Locate the cell with the specified text and output its (x, y) center coordinate. 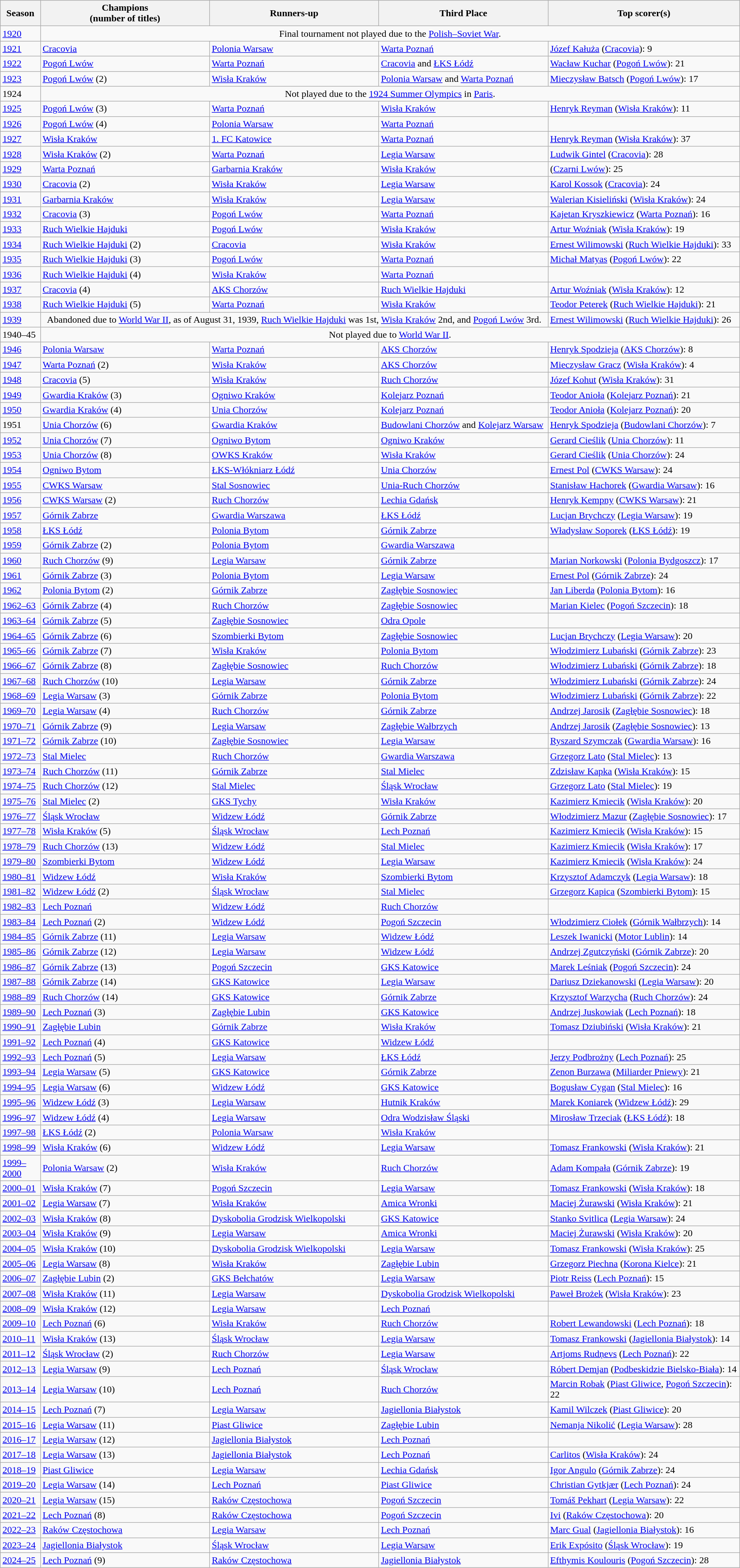
Leszek Iwanicki (Motor Lublin): 14 (644, 937)
1998–99 (21, 1147)
Cracovia (3) (125, 214)
Legia Warsaw (14) (125, 1485)
Górnik Zabrze (9) (125, 726)
Tomasz Frankowski (Wisła Kraków): 25 (644, 1248)
1983–84 (21, 922)
Andrzej Jarosik (Zagłębie Sosnowiec): 18 (644, 711)
1954 (21, 470)
1976–77 (21, 816)
1967–68 (21, 681)
Jerzy Podbrożny (Lech Poznań): 25 (644, 1057)
1952 (21, 440)
Wisła Kraków (6) (125, 1147)
Pogoń Lwów (3) (125, 109)
2004–05 (21, 1248)
Tomasz Frankowski (Wisła Kraków): 18 (644, 1188)
1. FC Katowice (294, 139)
Górnik Zabrze (5) (125, 620)
Wisła Kraków (8) (125, 1218)
Warta Poznań (2) (125, 365)
Cracovia (5) (125, 380)
Ruch Chorzów (12) (125, 786)
Igor Angulo (Górnik Zabrze): 24 (644, 1470)
1977–78 (21, 831)
Efthymis Koulouris (Pogoń Szczecin): 28 (644, 1560)
Odra Opole (463, 620)
Lech Poznań (6) (125, 1324)
2019–20 (21, 1485)
Kazimierz Kmiecik (Wisła Kraków): 24 (644, 861)
1968–69 (21, 696)
Adam Kompała (Górnik Zabrze): 19 (644, 1167)
1959 (21, 545)
1958 (21, 530)
Andrzej Juskowiak (Lech Poznań): 18 (644, 1012)
1991–92 (21, 1042)
Henryk Reyman (Wisła Kraków): 37 (644, 139)
Ryszard Szymczak (Gwardia Warsaw): 16 (644, 741)
1985–86 (21, 952)
Górnik Zabrze (13) (125, 967)
Teodor Anioła (Kolejarz Poznań): 21 (644, 395)
Widzew Łódź (2) (125, 891)
Włodzimierz Mazur (Zagłębie Sosnowiec): 17 (644, 816)
Lucjan Brychczy (Legia Warsaw): 20 (644, 636)
Teodor Anioła (Kolejarz Poznań): 20 (644, 410)
Unia Chorzów (8) (125, 455)
1962 (21, 590)
Róbert Demjan (Podbeskidzie Bielsko-Biała): 14 (644, 1369)
Walerian Kisieliński (Wisła Kraków): 24 (644, 199)
1981–82 (21, 891)
2016–17 (21, 1440)
1924 (21, 94)
Ruch Chorzów (14) (125, 997)
Legia Warsaw (12) (125, 1440)
Henryk Kempny (CWKS Warsaw): 21 (644, 500)
Legia Warsaw (10) (125, 1389)
1937 (21, 289)
Krzysztof Warzycha (Ruch Chorzów): 24 (644, 997)
1951 (21, 425)
Season (21, 13)
2013–14 (21, 1389)
1961 (21, 575)
Stanisław Hachorek (Gwardia Warsaw): 16 (644, 485)
1928 (21, 154)
Grzegorz Lato (Stal Mielec): 13 (644, 756)
Polonia Warsaw (2) (125, 1167)
Grzegorz Piechna (Korona Kielce): 21 (644, 1263)
2024–25 (21, 1560)
Dariusz Dziekanowski (Legia Warsaw): 20 (644, 982)
Maciej Żurawski (Wisła Kraków): 21 (644, 1203)
Gwardia Kraków (294, 425)
1980–81 (21, 876)
Józef Kałuża (Cracovia): 9 (644, 49)
Henryk Spodzieja (Budowlani Chorzów): 7 (644, 425)
1997–98 (21, 1132)
Górnik Zabrze (6) (125, 636)
1927 (21, 139)
1948 (21, 380)
1982–83 (21, 906)
Stal Mielec (2) (125, 801)
1964–65 (21, 636)
Górnik Zabrze (10) (125, 741)
Robert Lewandowski (Lech Poznań): 18 (644, 1324)
Stal Sosnowiec (294, 485)
Ruch Chorzów (9) (125, 560)
1965–66 (21, 651)
Cracovia and ŁKS Łódź (463, 64)
1934 (21, 244)
CWKS Warsaw (2) (125, 500)
1988–89 (21, 997)
Kazimierz Kmiecik (Wisła Kraków): 15 (644, 831)
Tomasz Dziubiński (Wisła Kraków): 21 (644, 1027)
1996–97 (21, 1117)
Śląsk Wrocław (2) (125, 1354)
2022–23 (21, 1530)
Władysław Soporek (ŁKS Łódź): 19 (644, 530)
1938 (21, 305)
CWKS Warsaw (125, 485)
1986–87 (21, 967)
Ruch Chorzów (13) (125, 846)
Marian Kielec (Pogoń Szczecin): 18 (644, 605)
1975–76 (21, 801)
2003–04 (21, 1233)
Ruch Wielkie Hajduki (5) (125, 305)
Legia Warsaw (9) (125, 1369)
Marian Norkowski (Polonia Bydgoszcz): 17 (644, 560)
1990–91 (21, 1027)
Gerard Cieślik (Unia Chorzów): 11 (644, 440)
Marek Koniarek (Widzew Łódź): 29 (644, 1102)
1979–80 (21, 861)
Michał Matyas (Pogoń Lwów): 22 (644, 259)
Ludwik Gintel (Cracovia): 28 (644, 154)
Not played due to World War II. (390, 335)
Stanko Svitlica (Legia Warsaw): 24 (644, 1218)
Tomáš Pekhart (Legia Warsaw): 22 (644, 1500)
1978–79 (21, 846)
1953 (21, 455)
Lech Poznań (5) (125, 1057)
Henryk Reyman (Wisła Kraków): 11 (644, 109)
Budowlani Chorzów and Kolejarz Warsaw (463, 425)
1930 (21, 184)
1939 (21, 320)
1969–70 (21, 711)
Lech Poznań (4) (125, 1042)
Włodzimierz Lubański (Górnik Zabrze): 23 (644, 651)
1962–63 (21, 605)
Artur Woźniak (Wisła Kraków): 12 (644, 289)
Champions(number of titles) (125, 13)
Gwardia Kraków (3) (125, 395)
Unia Chorzów (6) (125, 425)
1956 (21, 500)
Górnik Zabrze (4) (125, 605)
Wisła Kraków (7) (125, 1188)
1921 (21, 49)
Lucjan Brychczy (Legia Warsaw): 19 (644, 515)
Carlitos (Wisła Kraków): 24 (644, 1455)
Włodzimierz Lubański (Górnik Zabrze): 22 (644, 696)
Kazimierz Kmiecik (Wisła Kraków): 20 (644, 801)
Karol Kossok (Cracovia): 24 (644, 184)
1984–85 (21, 937)
1989–90 (21, 1012)
Ernest Pol (CWKS Warsaw): 24 (644, 470)
Wisła Kraków (9) (125, 1233)
Odra Wodzisław Śląski (463, 1117)
1994–95 (21, 1087)
Włodzimierz Lubański (Górnik Zabrze): 18 (644, 666)
Piotr Reiss (Lech Poznań): 15 (644, 1279)
Górnik Zabrze (7) (125, 651)
Ivi (Raków Częstochowa): 20 (644, 1515)
2009–10 (21, 1324)
GKS Tychy (294, 801)
2020–21 (21, 1500)
1972–73 (21, 756)
Artur Woźniak (Wisła Kraków): 19 (644, 229)
Tomasz Frankowski (Wisła Kraków): 21 (644, 1147)
Widzew Łódź (4) (125, 1117)
Legia Warsaw (15) (125, 1500)
1987–88 (21, 982)
2012–13 (21, 1369)
2011–12 (21, 1354)
1936 (21, 274)
1995–96 (21, 1102)
Marc Gual (Jagiellonia Białystok): 16 (644, 1530)
Włodzimierz Lubański (Górnik Zabrze): 24 (644, 681)
1999–2000 (21, 1167)
1933 (21, 229)
Legia Warsaw (5) (125, 1072)
OWKS Kraków (294, 455)
Zdzisław Kapka (Wisła Kraków): 15 (644, 771)
1970–71 (21, 726)
Lech Poznań (7) (125, 1409)
1950 (21, 410)
Legia Warsaw (8) (125, 1263)
Christian Gytkjær (Lech Poznań): 24 (644, 1485)
ŁKS Łódź (2) (125, 1132)
Mieczysław Batsch (Pogoń Lwów): 17 (644, 79)
Marcin Robak (Piast Gliwice, Pogoń Szczecin): 22 (644, 1389)
GKS Bełchatów (294, 1279)
Ernest Wilimowski (Ruch Wielkie Hajduki): 26 (644, 320)
1973–74 (21, 771)
ŁKS-Włókniarz Łódź (294, 470)
(Czarni Lwów): 25 (644, 169)
Top scorer(s) (644, 13)
Ruch Wielkie Hajduki (4) (125, 274)
Nemanja Nikolić (Legia Warsaw): 28 (644, 1425)
Zagłębie Lubin (2) (125, 1279)
1935 (21, 259)
1931 (21, 199)
2010–11 (21, 1339)
Lech Poznań (2) (125, 922)
1946 (21, 350)
Legia Warsaw (7) (125, 1203)
2017–18 (21, 1455)
Wisła Kraków (13) (125, 1339)
1929 (21, 169)
1992–93 (21, 1057)
Legia Warsaw (4) (125, 711)
Legia Warsaw (13) (125, 1455)
1923 (21, 79)
Kamil Wilczek (Piast Gliwice): 20 (644, 1409)
Ernest Pol (Górnik Zabrze): 24 (644, 575)
Artjoms Rudņevs (Lech Poznań): 22 (644, 1354)
Tomasz Frankowski (Jagiellonia Białystok): 14 (644, 1339)
Unia-Ruch Chorzów (463, 485)
Final tournament not played due to the Polish–Soviet War. (390, 34)
Gerard Cieślik (Unia Chorzów): 24 (644, 455)
Lech Poznań (3) (125, 1012)
2008–09 (21, 1309)
Ruch Wielkie Hajduki (3) (125, 259)
Wisła Kraków (5) (125, 831)
Wisła Kraków (10) (125, 1248)
Hutnik Kraków (463, 1102)
Cracovia (2) (125, 184)
1947 (21, 365)
Paweł Brożek (Wisła Kraków): 23 (644, 1294)
Andrzej Zgutczyński (Górnik Zabrze): 20 (644, 952)
Legia Warsaw (3) (125, 696)
2000–01 (21, 1188)
1922 (21, 64)
Abandoned due to World War II, as of August 31, 1939, Ruch Wielkie Hajduki was 1st, Wisła Kraków 2nd, and Pogoń Lwów 3rd. (294, 320)
Polonia Warsaw and Warta Poznań (463, 79)
2023–24 (21, 1545)
1955 (21, 485)
1960 (21, 560)
Górnik Zabrze (12) (125, 952)
2005–06 (21, 1263)
1993–94 (21, 1072)
Górnik Zabrze (11) (125, 937)
2018–19 (21, 1470)
Andrzej Jarosik (Zagłębie Sosnowiec): 13 (644, 726)
Włodzimierz Ciołek (Górnik Wałbrzych): 14 (644, 922)
Not played due to the 1924 Summer Olympics in Paris. (390, 94)
Grzegorz Lato (Stal Mielec): 19 (644, 786)
Pogoń Lwów (2) (125, 79)
2007–08 (21, 1294)
Kajetan Kryszkiewicz (Warta Poznań): 16 (644, 214)
Unia Chorzów (7) (125, 440)
Third Place (463, 13)
Polonia Bytom (2) (125, 590)
1974–75 (21, 786)
Maciej Żurawski (Wisła Kraków): 20 (644, 1233)
Legia Warsaw (11) (125, 1425)
Zagłębie Wałbrzych (463, 726)
Legia Warsaw (6) (125, 1087)
Ruch Chorzów (10) (125, 681)
1949 (21, 395)
Henryk Spodzieja (AKS Chorzów): 8 (644, 350)
Mirosław Trzeciak (ŁKS Łódź): 18 (644, 1117)
1940–45 (21, 335)
2001–02 (21, 1203)
Wisła Kraków (11) (125, 1294)
1957 (21, 515)
1963–64 (21, 620)
Ernest Wilimowski (Ruch Wielkie Hajduki): 33 (644, 244)
1925 (21, 109)
Cracovia (4) (125, 289)
Grzegorz Kapica (Szombierki Bytom): 15 (644, 891)
Wisła Kraków (12) (125, 1309)
Erik Expósito (Śląsk Wrocław): 19 (644, 1545)
Lech Poznań (9) (125, 1560)
Gwardia Kraków (4) (125, 410)
Lech Poznań (8) (125, 1515)
Widzew Łódź (3) (125, 1102)
2015–16 (21, 1425)
2021–22 (21, 1515)
Ruch Chorzów (11) (125, 771)
1971–72 (21, 741)
Bogusław Cygan (Stal Mielec): 16 (644, 1087)
2014–15 (21, 1409)
Górnik Zabrze (8) (125, 666)
2006–07 (21, 1279)
Ruch Wielkie Hajduki (2) (125, 244)
Marek Leśniak (Pogoń Szczecin): 24 (644, 967)
Teodor Peterek (Ruch Wielkie Hajduki): 21 (644, 305)
Kazimierz Kmiecik (Wisła Kraków): 17 (644, 846)
Runners-up (294, 13)
Jan Liberda (Polonia Bytom): 16 (644, 590)
2002–03 (21, 1218)
Józef Kohut (Wisła Kraków): 31 (644, 380)
Wacław Kuchar (Pogoń Lwów): 21 (644, 64)
1932 (21, 214)
Zenon Burzawa (Miliarder Pniewy): 21 (644, 1072)
1920 (21, 34)
Pogoń Lwów (4) (125, 124)
Górnik Zabrze (2) (125, 545)
Mieczysław Gracz (Wisła Kraków): 4 (644, 365)
Wisła Kraków (2) (125, 154)
1966–67 (21, 666)
Krzysztof Adamczyk (Legia Warsaw): 18 (644, 876)
Górnik Zabrze (3) (125, 575)
Górnik Zabrze (14) (125, 982)
1926 (21, 124)
